Return the (x, y) coordinate for the center point of the cell that contains the specified text.  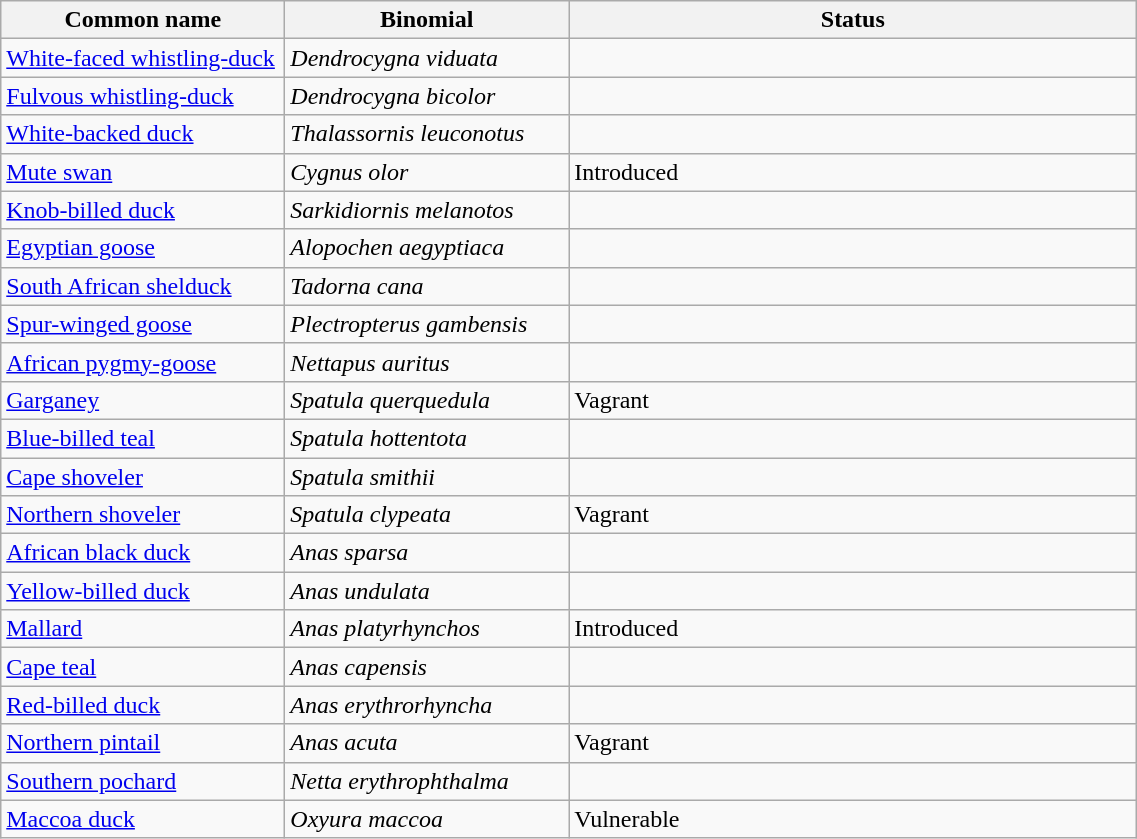
Anas undulata (427, 591)
Northern shoveler (143, 515)
Anas acuta (427, 743)
African black duck (143, 553)
White-faced whistling-duck (143, 58)
Binomial (427, 20)
Tadorna cana (427, 286)
Cygnus olor (427, 172)
Sarkidiornis melanotos (427, 210)
Fulvous whistling-duck (143, 96)
Anas erythrorhyncha (427, 705)
Maccoa duck (143, 819)
Egyptian goose (143, 248)
Yellow-billed duck (143, 591)
Nettapus auritus (427, 362)
Cape shoveler (143, 477)
Dendrocygna bicolor (427, 96)
Thalassornis leuconotus (427, 134)
Plectropterus gambensis (427, 324)
Anas capensis (427, 667)
Knob-billed duck (143, 210)
Spatula hottentota (427, 438)
Spatula smithii (427, 477)
Garganey (143, 400)
Southern pochard (143, 781)
Spatula querquedula (427, 400)
Status (853, 20)
Common name (143, 20)
Alopochen aegyptiaca (427, 248)
Vulnerable (853, 819)
Oxyura maccoa (427, 819)
Netta erythrophthalma (427, 781)
Cape teal (143, 667)
Anas platyrhynchos (427, 629)
Dendrocygna viduata (427, 58)
Anas sparsa (427, 553)
Blue-billed teal (143, 438)
Spur-winged goose (143, 324)
White-backed duck (143, 134)
Mute swan (143, 172)
Red-billed duck (143, 705)
African pygmy-goose (143, 362)
Northern pintail (143, 743)
Spatula clypeata (427, 515)
South African shelduck (143, 286)
Mallard (143, 629)
